Return [x, y] of the center of cell containing provided text 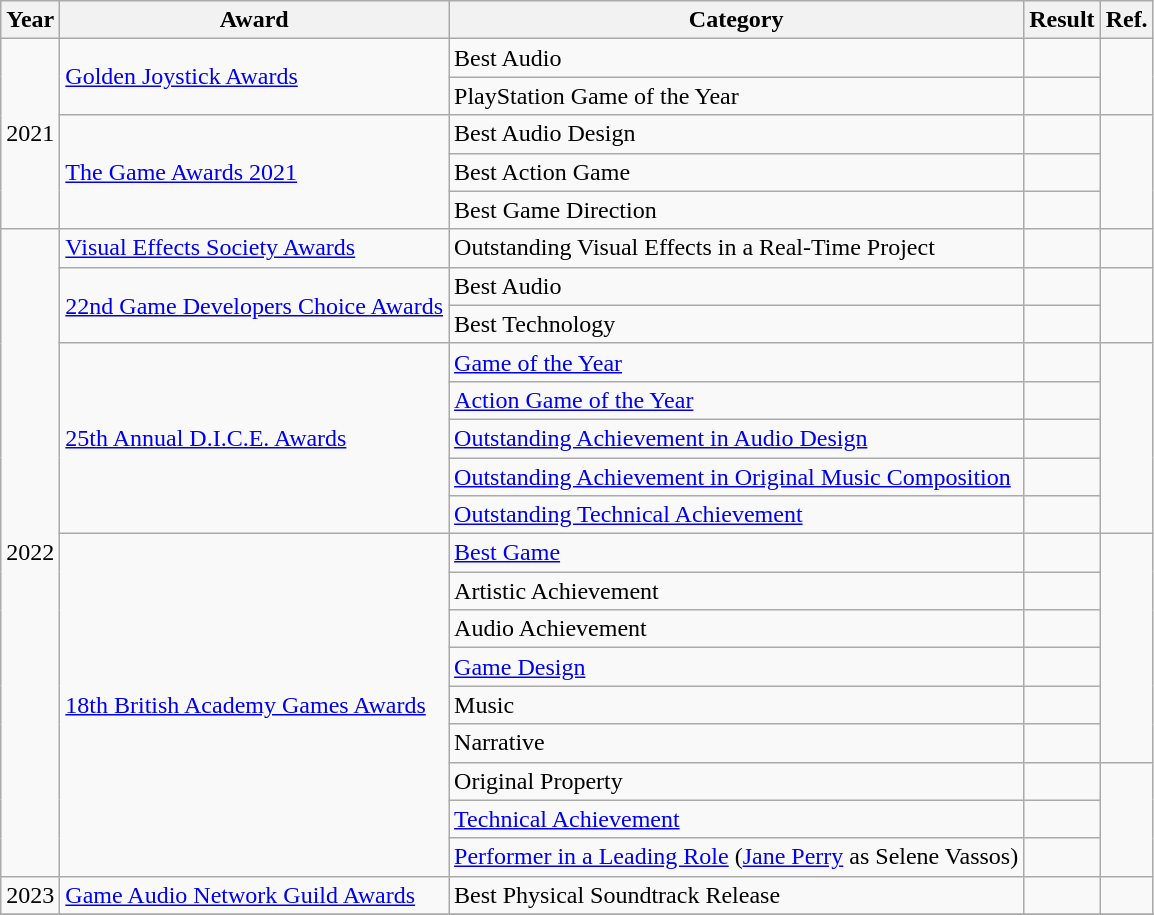
Audio Achievement [736, 629]
Category [736, 20]
Performer in a Leading Role (Jane Perry as Selene Vassos) [736, 857]
Narrative [736, 743]
Best Audio Design [736, 134]
Game of the Year [736, 362]
22nd Game Developers Choice Awards [254, 305]
Outstanding Technical Achievement [736, 515]
Award [254, 20]
Best Physical Soundtrack Release [736, 895]
Best Game [736, 553]
Game Audio Network Guild Awards [254, 895]
25th Annual D.I.C.E. Awards [254, 438]
Outstanding Visual Effects in a Real-Time Project [736, 248]
Year [30, 20]
Best Game Direction [736, 210]
Artistic Achievement [736, 591]
Visual Effects Society Awards [254, 248]
Original Property [736, 781]
2023 [30, 895]
2021 [30, 134]
Outstanding Achievement in Audio Design [736, 438]
Technical Achievement [736, 819]
The Game Awards 2021 [254, 172]
PlayStation Game of the Year [736, 96]
Best Technology [736, 324]
Music [736, 705]
Outstanding Achievement in Original Music Composition [736, 477]
Ref. [1126, 20]
Result [1062, 20]
Action Game of the Year [736, 400]
Golden Joystick Awards [254, 77]
Game Design [736, 667]
Best Action Game [736, 172]
2022 [30, 552]
18th British Academy Games Awards [254, 706]
